Scan for the cell matching the given text and deliver its (X, Y) coordinate at center. 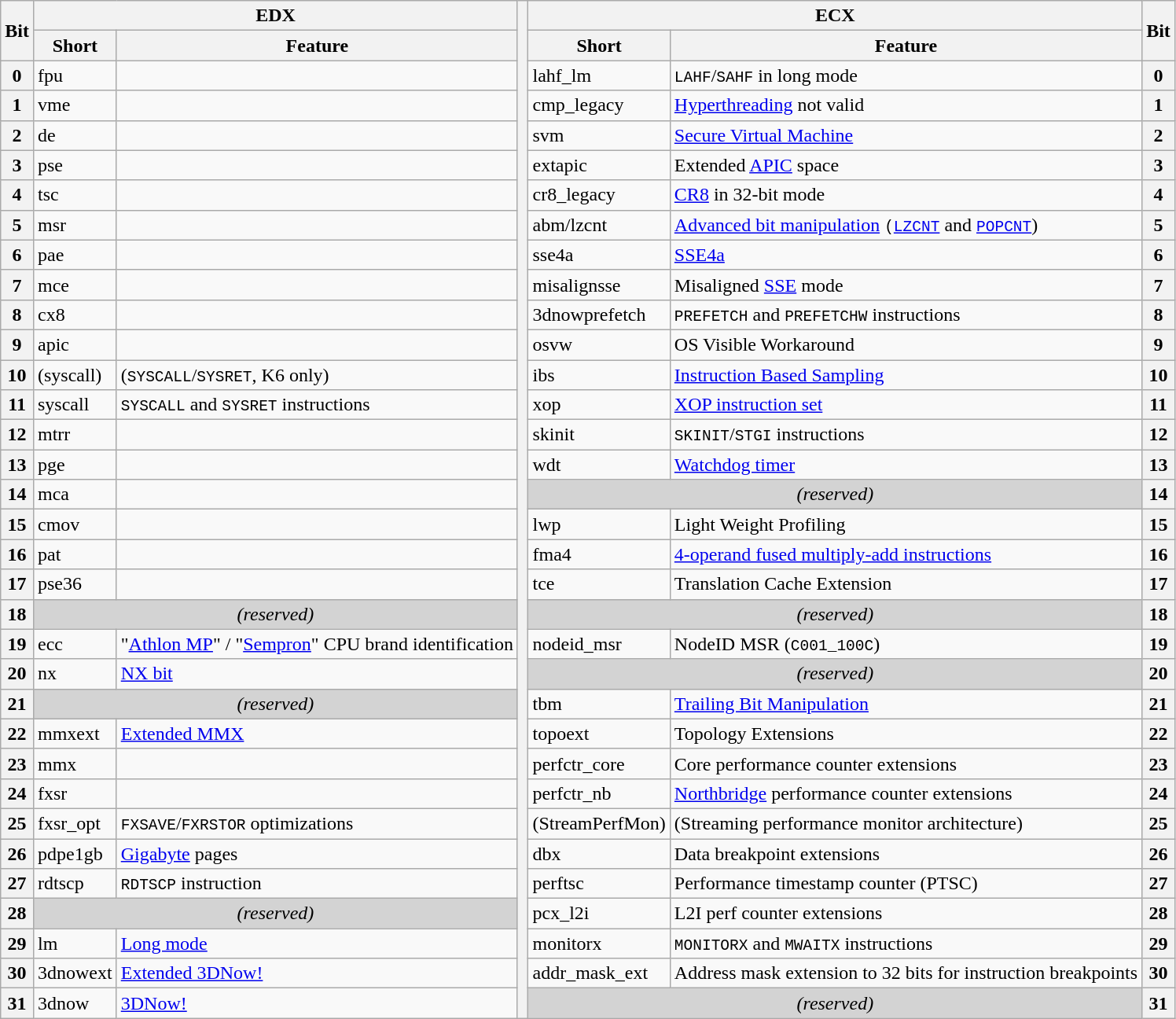
Extended APIC space (906, 165)
cx8 (75, 315)
topoext (599, 734)
OS Visible Workaround (906, 344)
mtrr (75, 435)
pdpe1gb (75, 853)
cr8_legacy (599, 195)
"Athlon MP" / "Sempron" CPU brand identification (317, 644)
(Streaming performance monitor architecture) (906, 823)
mmxext (75, 734)
svm (599, 135)
pse (75, 165)
pcx_l2i (599, 914)
L2I perf counter extensions (906, 914)
Address mask extension to 32 bits for instruction breakpoints (906, 973)
Secure Virtual Machine (906, 135)
nodeid_msr (599, 644)
tce (599, 584)
lahf_lm (599, 75)
lwp (599, 524)
fxsr (75, 793)
fpu (75, 75)
de (75, 135)
4-operand fused multiply-add instructions (906, 554)
apic (75, 344)
CR8 in 32-bit mode (906, 195)
mca (75, 495)
cmp_legacy (599, 105)
SKINIT/STGI instructions (906, 435)
3DNow! (317, 1003)
XOP instruction set (906, 405)
Topology Extensions (906, 734)
vme (75, 105)
misalignsse (599, 285)
pat (75, 554)
FXSAVE/FXRSTOR optimizations (317, 823)
msr (75, 225)
LAHF/SAHF in long mode (906, 75)
pse36 (75, 584)
MONITORX and MWAITX instructions (906, 944)
syscall (75, 405)
Translation Cache Extension (906, 584)
Data breakpoint extensions (906, 853)
mmx (75, 763)
3dnowprefetch (599, 315)
ECX (835, 16)
fxsr_opt (75, 823)
3dnow (75, 1003)
Instruction Based Sampling (906, 375)
(SYSCALL/SYSRET, K6 only) (317, 375)
SYSCALL and SYSRET instructions (317, 405)
monitorx (599, 944)
nx (75, 674)
Trailing Bit Manipulation (906, 704)
(syscall) (75, 375)
3dnowext (75, 973)
perfctr_core (599, 763)
dbx (599, 853)
abm/lzcnt (599, 225)
tsc (75, 195)
Extended 3DNow! (317, 973)
Long mode (317, 944)
xop (599, 405)
skinit (599, 435)
pae (75, 255)
mce (75, 285)
Northbridge performance counter extensions (906, 793)
osvw (599, 344)
Watchdog timer (906, 465)
ecc (75, 644)
Advanced bit manipulation (LZCNT and POPCNT) (906, 225)
wdt (599, 465)
(StreamPerfMon) (599, 823)
pge (75, 465)
lm (75, 944)
Extended MMX (317, 734)
perftsc (599, 884)
Gigabyte pages (317, 853)
rdtscp (75, 884)
fma4 (599, 554)
Hyperthreading not valid (906, 105)
SSE4a (906, 255)
NodeID MSR (C001_100C) (906, 644)
addr_mask_ext (599, 973)
PREFETCH and PREFETCHW instructions (906, 315)
Performance timestamp counter (PTSC) (906, 884)
ibs (599, 375)
extapic (599, 165)
EDX (275, 16)
Light Weight Profiling (906, 524)
Core performance counter extensions (906, 763)
sse4a (599, 255)
cmov (75, 524)
Misaligned SSE mode (906, 285)
perfctr_nb (599, 793)
tbm (599, 704)
NX bit (317, 674)
RDTSCP instruction (317, 884)
